Find where the given text appears and provide that cell's center as (x, y) coordinate. 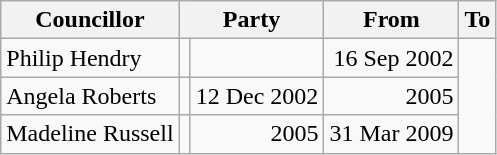
Madeline Russell (90, 134)
Angela Roberts (90, 96)
Councillor (90, 20)
From (392, 20)
Party (252, 20)
16 Sep 2002 (392, 58)
Philip Hendry (90, 58)
12 Dec 2002 (257, 96)
31 Mar 2009 (392, 134)
To (478, 20)
